Search for the cell housing the specified text and yield its [x, y] center coordinate. 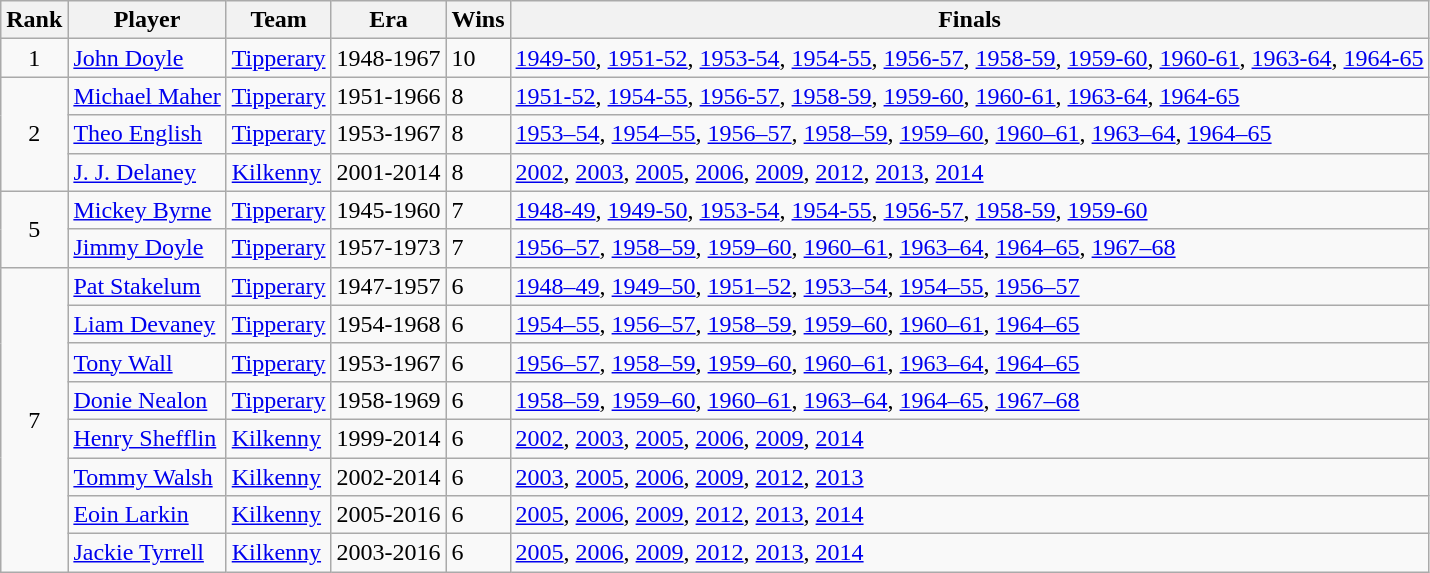
Jackie Tyrrell [147, 553]
Tony Wall [147, 362]
1951-52, 1954-55, 1956-57, 1958-59, 1959-60, 1960-61, 1963-64, 1964-65 [970, 96]
1948–49, 1949–50, 1951–52, 1953–54, 1954–55, 1956–57 [970, 286]
Player [147, 20]
Liam Devaney [147, 324]
Mickey Byrne [147, 210]
Michael Maher [147, 96]
1954-1968 [388, 324]
1956–57, 1958–59, 1959–60, 1960–61, 1963–64, 1964–65 [970, 362]
Tommy Walsh [147, 477]
5 [34, 229]
1948-1967 [388, 58]
Team [278, 20]
1958–59, 1959–60, 1960–61, 1963–64, 1964–65, 1967–68 [970, 400]
Henry Shefflin [147, 438]
1954–55, 1956–57, 1958–59, 1959–60, 1960–61, 1964–65 [970, 324]
1956–57, 1958–59, 1959–60, 1960–61, 1963–64, 1964–65, 1967–68 [970, 248]
1949-50, 1951-52, 1953-54, 1954-55, 1956-57, 1958-59, 1959-60, 1960-61, 1963-64, 1964-65 [970, 58]
2002-2014 [388, 477]
2002, 2003, 2005, 2006, 2009, 2012, 2013, 2014 [970, 172]
1999-2014 [388, 438]
John Doyle [147, 58]
Finals [970, 20]
2002, 2003, 2005, 2006, 2009, 2014 [970, 438]
Pat Stakelum [147, 286]
1953–54, 1954–55, 1956–57, 1958–59, 1959–60, 1960–61, 1963–64, 1964–65 [970, 134]
Jimmy Doyle [147, 248]
2005-2016 [388, 515]
Eoin Larkin [147, 515]
1958-1969 [388, 400]
Era [388, 20]
J. J. Delaney [147, 172]
1 [34, 58]
2003-2016 [388, 553]
10 [478, 58]
2 [34, 134]
1948-49, 1949-50, 1953-54, 1954-55, 1956-57, 1958-59, 1959-60 [970, 210]
Rank [34, 20]
Theo English [147, 134]
2003, 2005, 2006, 2009, 2012, 2013 [970, 477]
Donie Nealon [147, 400]
1947-1957 [388, 286]
Wins [478, 20]
1945-1960 [388, 210]
1951-1966 [388, 96]
1957-1973 [388, 248]
2001-2014 [388, 172]
